For the text-containing cell, return its midpoint in (X, Y) coordinate format. 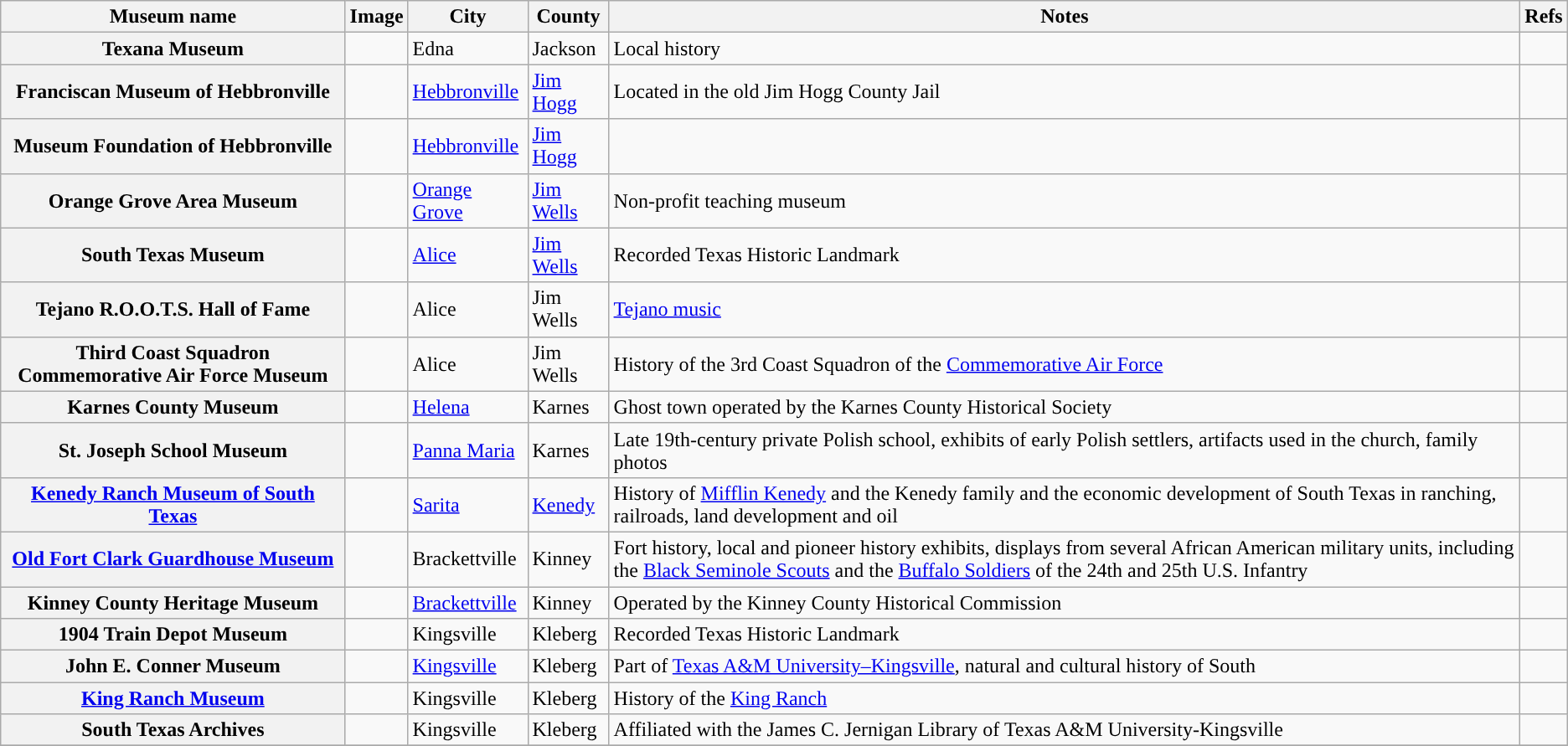
Part of Texas A&M University–Kingsville, natural and cultural history of South (1065, 666)
Late 19th-century private Polish school, exhibits of early Polish settlers, artifacts used in the church, family photos (1065, 450)
Notes (1065, 17)
Located in the old Jim Hogg County Jail (1065, 92)
Old Fort Clark Guardhouse Museum (173, 559)
Museum Foundation of Hebbronville (173, 146)
Tejano music (1065, 310)
Edna (467, 49)
Operated by the Kinney County Historical Commission (1065, 602)
History of the King Ranch (1065, 698)
Karnes County Museum (173, 407)
Third Coast Squadron Commemorative Air Force Museum (173, 363)
Local history (1065, 49)
Kenedy (568, 504)
Texana Museum (173, 49)
Sarita (467, 504)
Franciscan Museum of Hebbronville (173, 92)
Museum name (173, 17)
Panna Maria (467, 450)
Helena (467, 407)
City (467, 17)
Orange Grove (467, 201)
Kenedy Ranch Museum of South Texas (173, 504)
South Texas Museum (173, 255)
History of the 3rd Coast Squadron of the Commemorative Air Force (1065, 363)
Ghost town operated by the Karnes County Historical Society (1065, 407)
King Ranch Museum (173, 698)
Jackson (568, 49)
1904 Train Depot Museum (173, 635)
John E. Conner Museum (173, 666)
Kinney County Heritage Museum (173, 602)
Refs (1544, 17)
County (568, 17)
Orange Grove Area Museum (173, 201)
Affiliated with the James C. Jernigan Library of Texas A&M University-Kingsville (1065, 730)
Image (377, 17)
St. Joseph School Museum (173, 450)
Tejano R.O.O.T.S. Hall of Fame (173, 310)
History of Mifflin Kenedy and the Kenedy family and the economic development of South Texas in ranching, railroads, land development and oil (1065, 504)
Non-profit teaching museum (1065, 201)
South Texas Archives (173, 730)
